For the text-containing cell, return its midpoint in [X, Y] coordinate format. 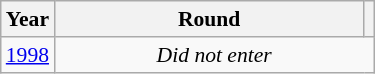
Did not enter [214, 55]
1998 [28, 55]
Year [28, 19]
Round [209, 19]
